Locate the cell with the specified text and output its [x, y] center coordinate. 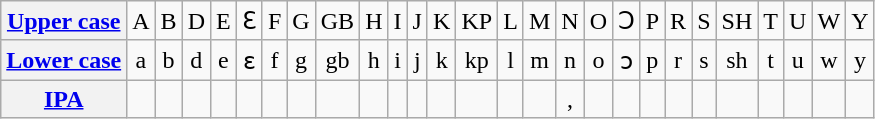
l [511, 60]
I [398, 21]
o [598, 60]
Y [860, 21]
Ɛ [249, 21]
E [224, 21]
w [829, 60]
sh [737, 60]
IPA [64, 99]
k [441, 60]
kp [477, 60]
O [598, 21]
gb [337, 60]
SH [737, 21]
A [141, 21]
g [301, 60]
m [539, 60]
p [652, 60]
ɛ [249, 60]
T [771, 21]
b [168, 60]
F [274, 21]
r [678, 60]
i [398, 60]
KP [477, 21]
W [829, 21]
J [417, 21]
S [704, 21]
U [798, 21]
s [704, 60]
G [301, 21]
K [441, 21]
h [374, 60]
u [798, 60]
R [678, 21]
P [652, 21]
t [771, 60]
L [511, 21]
Lower case [64, 60]
y [860, 60]
ɔ [627, 60]
Ɔ [627, 21]
e [224, 60]
B [168, 21]
N [570, 21]
j [417, 60]
H [374, 21]
GB [337, 21]
, [570, 99]
a [141, 60]
n [570, 60]
Upper case [64, 21]
d [196, 60]
M [539, 21]
f [274, 60]
D [196, 21]
